Determine the [X, Y] coordinate at the center of the cell enclosing the given text.  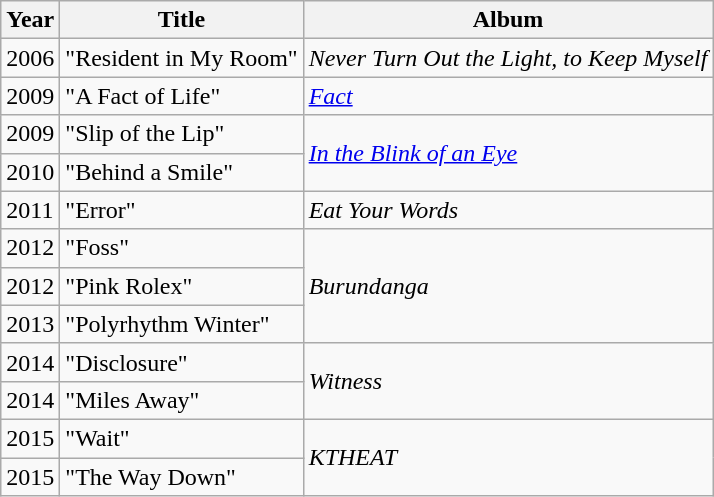
"Foss" [182, 248]
"Polyrhythm Winter" [182, 324]
"Miles Away" [182, 400]
Album [508, 20]
"Behind a Smile" [182, 172]
Title [182, 20]
Witness [508, 381]
KTHEAT [508, 457]
Fact [508, 96]
2010 [30, 172]
"The Way Down" [182, 477]
Burundanga [508, 286]
2011 [30, 210]
Year [30, 20]
2013 [30, 324]
"Pink Rolex" [182, 286]
Never Turn Out the Light, to Keep Myself [508, 58]
"Disclosure" [182, 362]
"Error" [182, 210]
"Slip of the Lip" [182, 134]
Eat Your Words [508, 210]
"Resident in My Room" [182, 58]
In the Blink of an Eye [508, 153]
"A Fact of Life" [182, 96]
2006 [30, 58]
"Wait" [182, 438]
